Capture the cell that displays the provided text and extract its (X, Y) central coordinate. 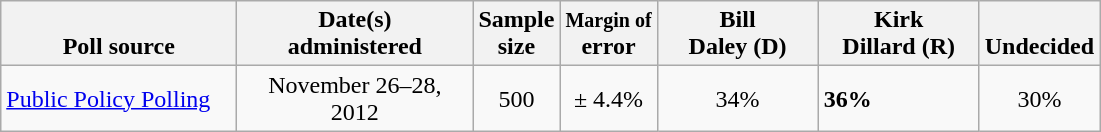
Public Policy Polling (119, 98)
36% (898, 98)
30% (1039, 98)
500 (516, 98)
KirkDillard (R) (898, 34)
Samplesize (516, 34)
34% (738, 98)
November 26–28, 2012 (355, 98)
Undecided (1039, 34)
± 4.4% (608, 98)
BillDaley (D) (738, 34)
Margin oferror (608, 34)
Poll source (119, 34)
Date(s)administered (355, 34)
